Locate the cell with the specified text and output its (x, y) center coordinate. 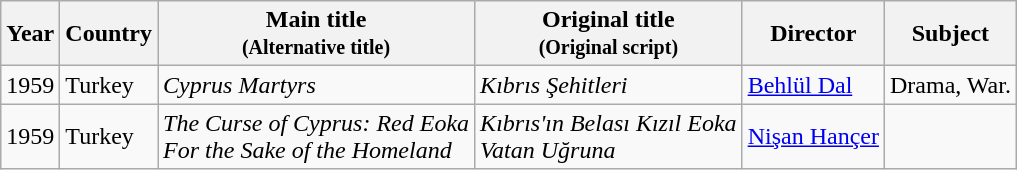
Nişan Hançer (813, 136)
Drama, War. (950, 85)
Kıbrıs Şehitleri (609, 85)
Cyprus Martyrs (316, 85)
Behlül Dal (813, 85)
Original title(Original script) (609, 34)
The Curse of Cyprus: Red EokaFor the Sake of the Homeland (316, 136)
Kıbrıs'ın Belası Kızıl EokaVatan Uğruna (609, 136)
Year (30, 34)
Subject (950, 34)
Country (109, 34)
Main title(Alternative title) (316, 34)
Director (813, 34)
